Return the (X, Y) coordinate for the center point of the cell that contains the specified text.  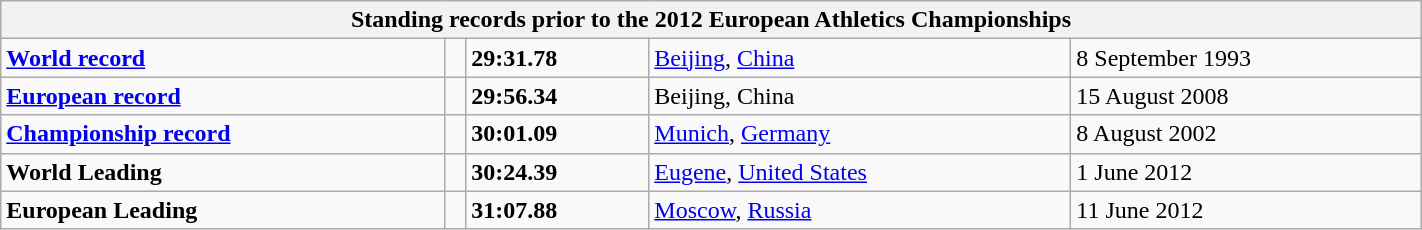
European Leading (223, 210)
30:01.09 (558, 134)
European record (223, 96)
15 August 2008 (1246, 96)
Standing records prior to the 2012 European Athletics Championships (711, 20)
Moscow, Russia (860, 210)
World Leading (223, 172)
29:31.78 (558, 58)
30:24.39 (558, 172)
31:07.88 (558, 210)
Munich, Germany (860, 134)
8 September 1993 (1246, 58)
World record (223, 58)
Championship record (223, 134)
Eugene, United States (860, 172)
1 June 2012 (1246, 172)
11 June 2012 (1246, 210)
8 August 2002 (1246, 134)
29:56.34 (558, 96)
